From the cell containing the given text, extract its center point as (x, y) coordinate. 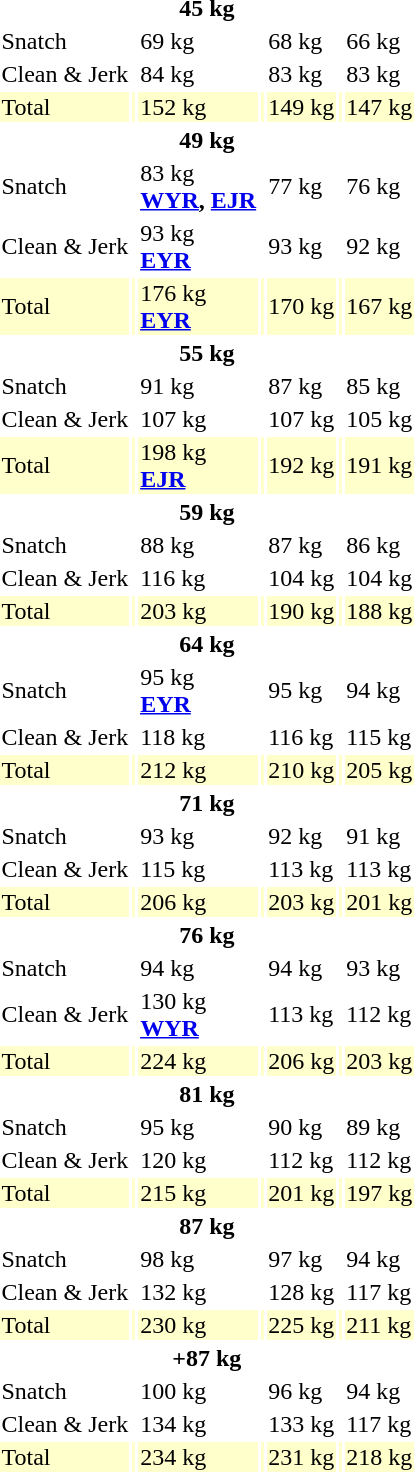
+87 kg (207, 1358)
205 kg (380, 770)
100 kg (198, 1391)
95 kgEYR (198, 690)
59 kg (207, 512)
225 kg (302, 1325)
192 kg (302, 466)
212 kg (198, 770)
77 kg (302, 186)
64 kg (207, 644)
210 kg (302, 770)
215 kg (198, 1193)
190 kg (302, 611)
96 kg (302, 1391)
152 kg (198, 107)
88 kg (198, 545)
128 kg (302, 1292)
84 kg (198, 74)
49 kg (207, 140)
55 kg (207, 353)
170 kg (302, 306)
167 kg (380, 306)
176 kgEYR (198, 306)
133 kg (302, 1424)
118 kg (198, 737)
68 kg (302, 41)
86 kg (380, 545)
231 kg (302, 1457)
218 kg (380, 1457)
211 kg (380, 1325)
90 kg (302, 1127)
230 kg (198, 1325)
147 kg (380, 107)
120 kg (198, 1160)
105 kg (380, 419)
85 kg (380, 386)
89 kg (380, 1127)
69 kg (198, 41)
71 kg (207, 803)
191 kg (380, 466)
83 kgWYR, EJR (198, 186)
188 kg (380, 611)
93 kgEYR (198, 246)
149 kg (302, 107)
97 kg (302, 1259)
234 kg (198, 1457)
81 kg (207, 1094)
130 kgWYR (198, 1014)
66 kg (380, 41)
198 kgEJR (198, 466)
197 kg (380, 1193)
134 kg (198, 1424)
224 kg (198, 1061)
98 kg (198, 1259)
132 kg (198, 1292)
